Detect which cell encompasses the target text, then output its [X, Y] center coordinate. 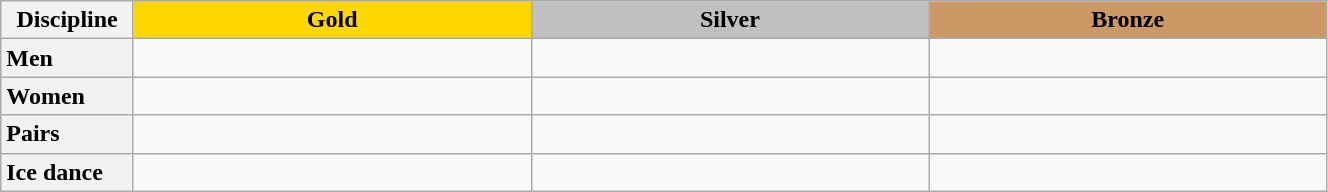
Gold [332, 20]
Pairs [68, 134]
Discipline [68, 20]
Women [68, 96]
Men [68, 58]
Bronze [1128, 20]
Ice dance [68, 172]
Silver [730, 20]
